Scan for the cell matching the given text and deliver its (X, Y) coordinate at center. 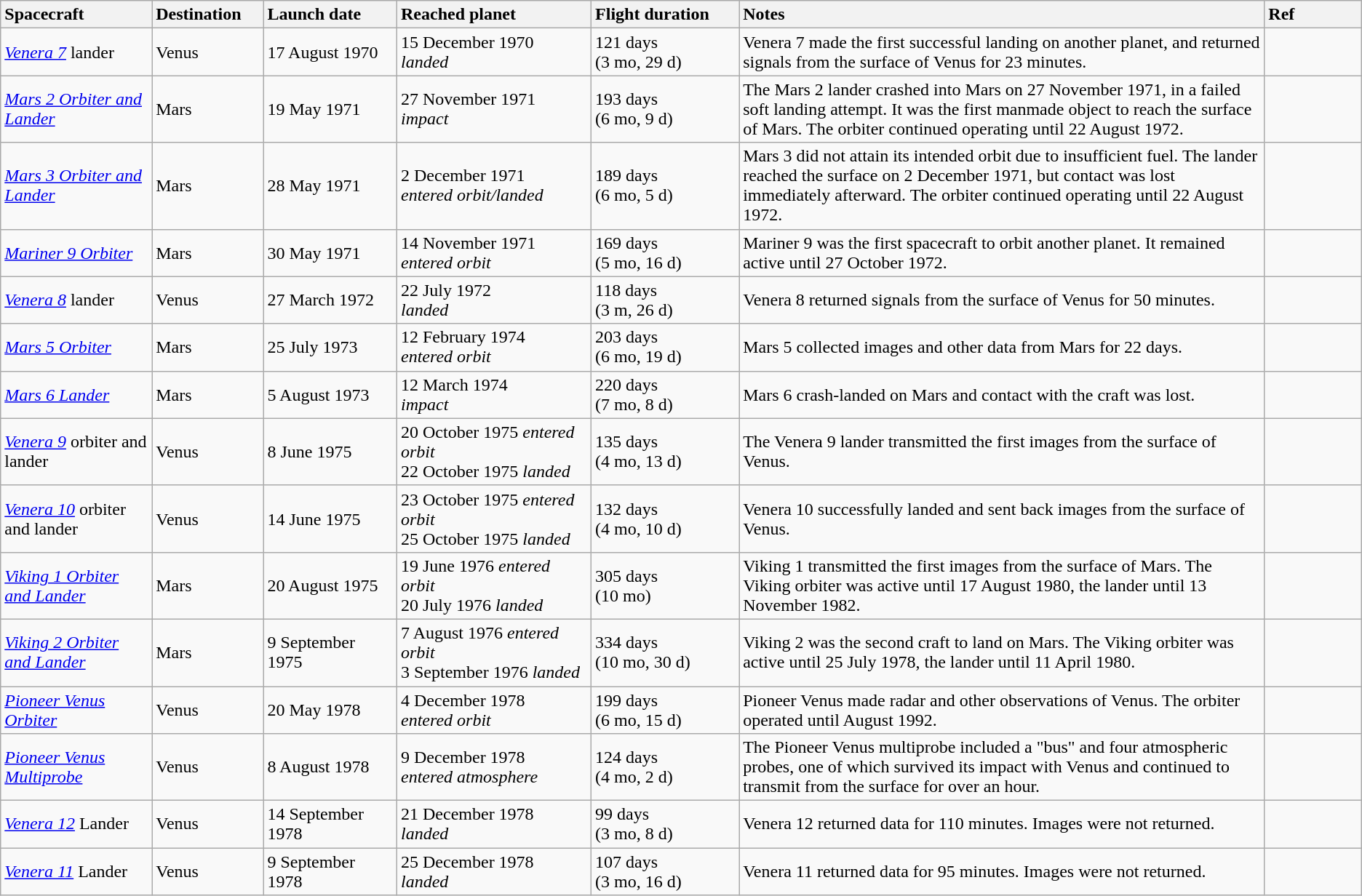
Mars 3 Orbiter and Lander (76, 186)
7 August 1976 entered orbit3 September 1976 landed (493, 652)
Destination (208, 15)
203 days(6 mo, 19 d) (665, 348)
8 August 1978 (330, 767)
Venera 10 orbiter and lander (76, 519)
Pioneer Venus made radar and other observations of Venus. The orbiter operated until August 1992. (1002, 710)
Pioneer Venus Orbiter (76, 710)
Mariner 9 Orbiter (76, 253)
Venera 10 successfully landed and sent back images from the surface of Venus. (1002, 519)
12 February 1974entered orbit (493, 348)
305 days(10 mo) (665, 585)
118 days(3 m, 26 d) (665, 300)
27 November 1971impact (493, 109)
Venera 11 returned data for 95 minutes. Images were not returned. (1002, 871)
30 May 1971 (330, 253)
15 December 1970landed (493, 52)
21 December 1978landed (493, 825)
Mars 2 Orbiter and Lander (76, 109)
Pioneer Venus Multiprobe (76, 767)
169 days(5 mo, 16 d) (665, 253)
Venera 11 Lander (76, 871)
14 September 1978 (330, 825)
124 days(4 mo, 2 d) (665, 767)
9 September 1975 (330, 652)
Venera 8 lander (76, 300)
20 August 1975 (330, 585)
Viking 2 Orbiter and Lander (76, 652)
Venera 12 Lander (76, 825)
4 December 1978entered orbit (493, 710)
Venera 7 lander (76, 52)
Mars 5 Orbiter (76, 348)
135 days(4 mo, 13 d) (665, 452)
Mars 6 Lander (76, 394)
132 days(4 mo, 10 d) (665, 519)
17 August 1970 (330, 52)
14 November 1971entered orbit (493, 253)
28 May 1971 (330, 186)
2 December 1971entered orbit/landed (493, 186)
121 days(3 mo, 29 d) (665, 52)
193 days(6 mo, 9 d) (665, 109)
334 days(10 mo, 30 d) (665, 652)
220 days(7 mo, 8 d) (665, 394)
Reached planet (493, 15)
Notes (1002, 15)
199 days(6 mo, 15 d) (665, 710)
Venera 12 returned data for 110 minutes. Images were not returned. (1002, 825)
Spacecraft (76, 15)
20 May 1978 (330, 710)
23 October 1975 entered orbit25 October 1975 landed (493, 519)
27 March 1972 (330, 300)
25 December 1978landed (493, 871)
22 July 1972landed (493, 300)
Viking 1 Orbiter and Lander (76, 585)
9 September 1978 (330, 871)
99 days(3 mo, 8 d) (665, 825)
Mars 6 crash-landed on Mars and contact with the craft was lost. (1002, 394)
Mars 5 collected images and other data from Mars for 22 days. (1002, 348)
Mariner 9 was the first spacecraft to orbit another planet. It remained active until 27 October 1972. (1002, 253)
Ref (1313, 15)
8 June 1975 (330, 452)
5 August 1973 (330, 394)
19 June 1976 entered orbit20 July 1976 landed (493, 585)
Venera 9 orbiter and lander (76, 452)
Flight duration (665, 15)
19 May 1971 (330, 109)
Launch date (330, 15)
Venera 7 made the first successful landing on another planet, and returned signals from the surface of Venus for 23 minutes. (1002, 52)
12 March 1974impact (493, 394)
189 days(6 mo, 5 d) (665, 186)
Venera 8 returned signals from the surface of Venus for 50 minutes. (1002, 300)
14 June 1975 (330, 519)
107 days(3 mo, 16 d) (665, 871)
Viking 2 was the second craft to land on Mars. The Viking orbiter was active until 25 July 1978, the lander until 11 April 1980. (1002, 652)
The Venera 9 lander transmitted the first images from the surface of Venus. (1002, 452)
25 July 1973 (330, 348)
9 December 1978entered atmosphere (493, 767)
20 October 1975 entered orbit22 October 1975 landed (493, 452)
